For the text-containing cell, return its midpoint in (X, Y) coordinate format. 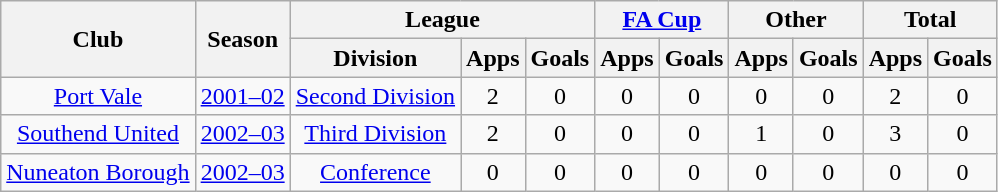
League (442, 20)
FA Cup (662, 20)
Club (98, 39)
Season (242, 39)
Other (796, 20)
Division (375, 58)
Total (930, 20)
1 (761, 134)
3 (895, 134)
Southend United (98, 134)
Conference (375, 172)
2001–02 (242, 96)
Second Division (375, 96)
Nuneaton Borough (98, 172)
Port Vale (98, 96)
Third Division (375, 134)
